Output the [X, Y] coordinate of the center of the cell containing the given text.  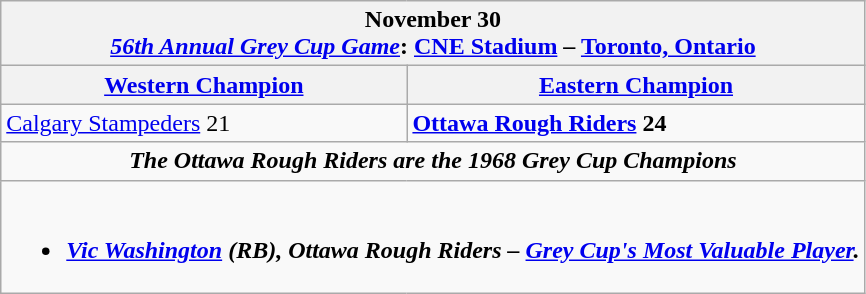
Calgary Stampeders 21 [204, 123]
November 3056th Annual Grey Cup Game: CNE Stadium – Toronto, Ontario [433, 34]
Vic Washington (RB), Ottawa Rough Riders – Grey Cup's Most Valuable Player. [433, 236]
The Ottawa Rough Riders are the 1968 Grey Cup Champions [433, 161]
Ottawa Rough Riders 24 [636, 123]
Eastern Champion [636, 85]
Western Champion [204, 85]
